Provide the [x, y] coordinate of the cell's center where the given text is located.  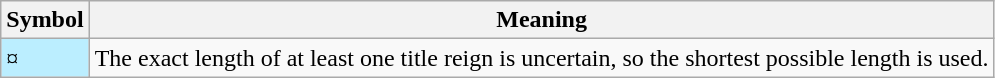
The exact length of at least one title reign is uncertain, so the shortest possible length is used. [542, 58]
¤ [45, 58]
Symbol [45, 20]
Meaning [542, 20]
